Locate the cell with the specified text and output its (X, Y) center coordinate. 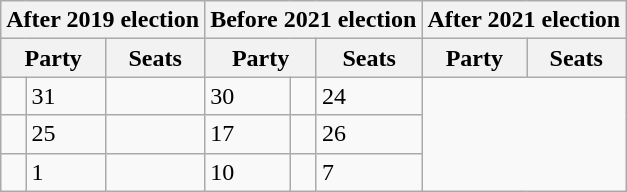
24 (368, 96)
After 2021 election (524, 20)
17 (248, 134)
Before 2021 election (314, 20)
31 (66, 96)
10 (248, 172)
7 (368, 172)
26 (368, 134)
25 (66, 134)
30 (248, 96)
1 (66, 172)
After 2019 election (103, 20)
